Return [x, y] of the center of cell containing provided text 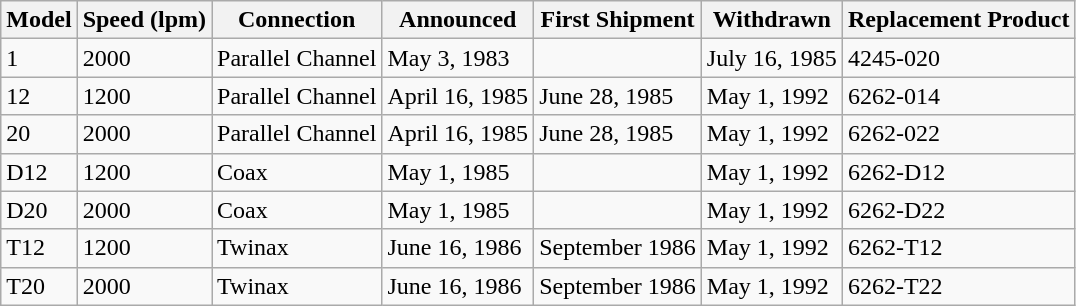
6262-T22 [958, 286]
First Shipment [618, 20]
4245-020 [958, 58]
T20 [39, 286]
6262-014 [958, 96]
6262-D22 [958, 210]
May 3, 1983 [458, 58]
1 [39, 58]
D20 [39, 210]
6262-022 [958, 134]
Connection [297, 20]
6262-D12 [958, 172]
6262-T12 [958, 248]
T12 [39, 248]
20 [39, 134]
D12 [39, 172]
Model [39, 20]
July 16, 1985 [772, 58]
Withdrawn [772, 20]
12 [39, 96]
Announced [458, 20]
Replacement Product [958, 20]
Speed (lpm) [144, 20]
